From the cell containing the given text, extract its center point as [X, Y] coordinate. 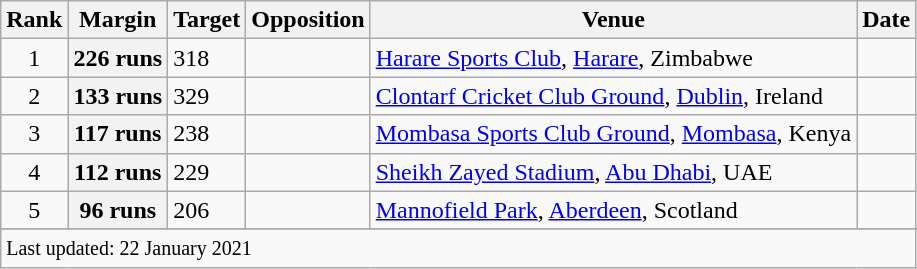
4 [34, 172]
Mannofield Park, Aberdeen, Scotland [613, 210]
Opposition [308, 20]
5 [34, 210]
229 [207, 172]
1 [34, 58]
112 runs [118, 172]
96 runs [118, 210]
Margin [118, 20]
2 [34, 96]
Rank [34, 20]
Clontarf Cricket Club Ground, Dublin, Ireland [613, 96]
206 [207, 210]
Target [207, 20]
318 [207, 58]
238 [207, 134]
Last updated: 22 January 2021 [458, 248]
Mombasa Sports Club Ground, Mombasa, Kenya [613, 134]
Sheikh Zayed Stadium, Abu Dhabi, UAE [613, 172]
Venue [613, 20]
117 runs [118, 134]
226 runs [118, 58]
133 runs [118, 96]
3 [34, 134]
329 [207, 96]
Harare Sports Club, Harare, Zimbabwe [613, 58]
Date [886, 20]
